Capture the cell that displays the provided text and extract its [X, Y] central coordinate. 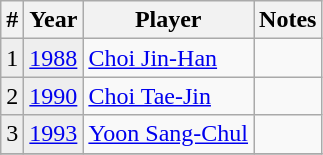
3 [12, 134]
1988 [54, 58]
1993 [54, 134]
Player [168, 20]
2 [12, 96]
Choi Jin-Han [168, 58]
1 [12, 58]
Notes [288, 20]
Yoon Sang-Chul [168, 134]
1990 [54, 96]
# [12, 20]
Choi Tae-Jin [168, 96]
Year [54, 20]
